Scan for the cell matching the given text and deliver its [X, Y] coordinate at center. 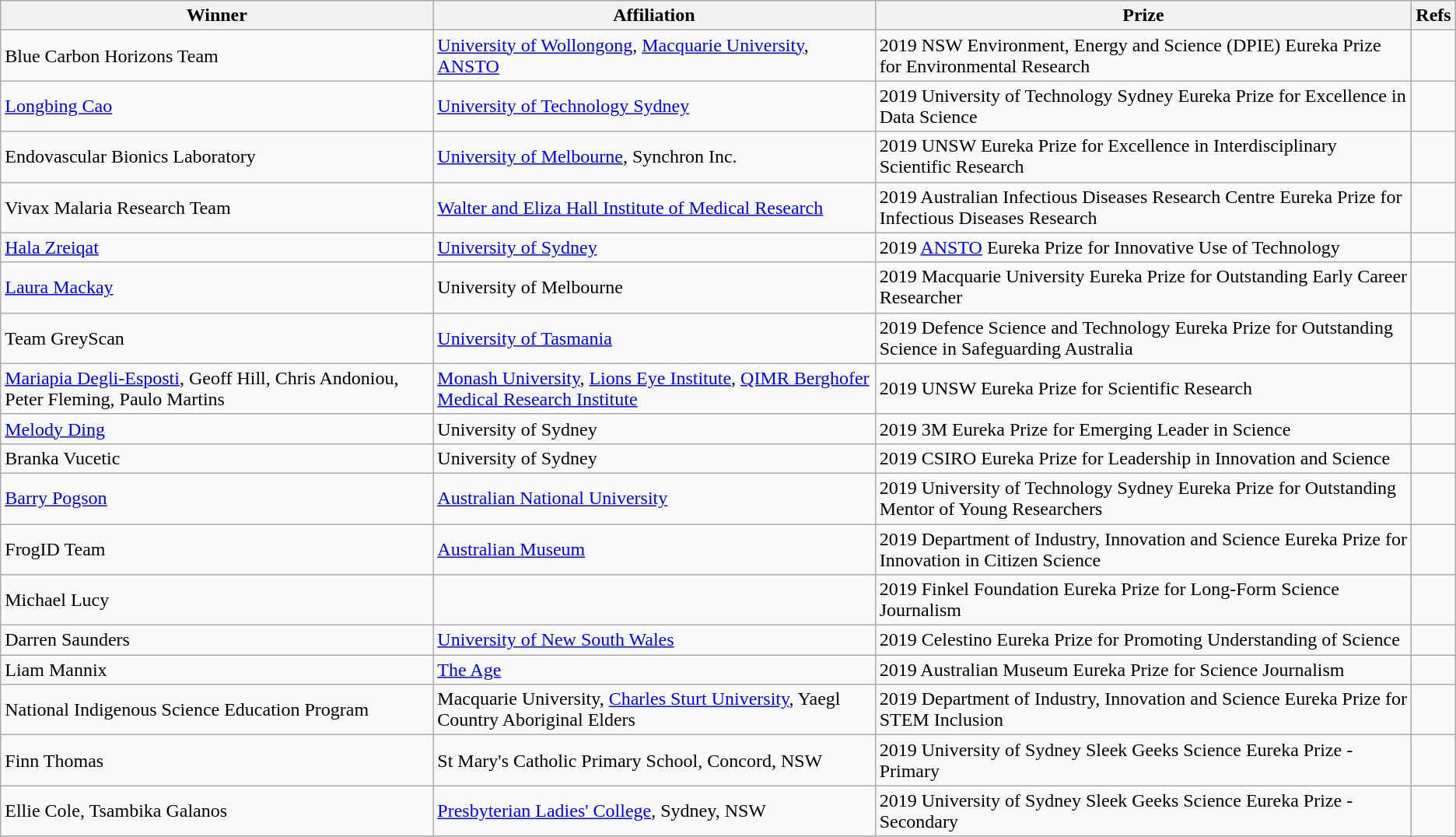
FrogID Team [217, 549]
Vivax Malaria Research Team [217, 207]
University of Melbourne, Synchron Inc. [654, 157]
Branka Vucetic [217, 458]
2019 Department of Industry, Innovation and Science Eureka Prize for Innovation in Citizen Science [1143, 549]
Australian Museum [654, 549]
Blue Carbon Horizons Team [217, 56]
University of Technology Sydney [654, 106]
Monash University, Lions Eye Institute, QIMR Berghofer Medical Research Institute [654, 389]
Macquarie University, Charles Sturt University, Yaegl Country Aboriginal Elders [654, 709]
University of Tasmania [654, 338]
National Indigenous Science Education Program [217, 709]
2019 University of Sydney Sleek Geeks Science Eureka Prize - Primary [1143, 761]
2019 UNSW Eureka Prize for Excellence in Interdisciplinary Scientific Research [1143, 157]
Michael Lucy [217, 601]
St Mary's Catholic Primary School, Concord, NSW [654, 761]
2019 CSIRO Eureka Prize for Leadership in Innovation and Science [1143, 458]
Prize [1143, 16]
Australian National University [654, 498]
2019 3M Eureka Prize for Emerging Leader in Science [1143, 429]
Walter and Eliza Hall Institute of Medical Research [654, 207]
Darren Saunders [217, 640]
Team GreyScan [217, 338]
2019 Australian Infectious Diseases Research Centre Eureka Prize for Infectious Diseases Research [1143, 207]
2019 Finkel Foundation Eureka Prize for Long-Form Science Journalism [1143, 601]
2019 University of Sydney Sleek Geeks Science Eureka Prize - Secondary [1143, 811]
Affiliation [654, 16]
2019 Macquarie University Eureka Prize for Outstanding Early Career Researcher [1143, 288]
2019 Celestino Eureka Prize for Promoting Understanding of Science [1143, 640]
2019 University of Technology Sydney Eureka Prize for Outstanding Mentor of Young Researchers [1143, 498]
2019 University of Technology Sydney Eureka Prize for Excellence in Data Science [1143, 106]
Longbing Cao [217, 106]
Liam Mannix [217, 670]
Mariapia Degli-Esposti, Geoff Hill, Chris Andoniou, Peter Fleming, Paulo Martins [217, 389]
2019 UNSW Eureka Prize for Scientific Research [1143, 389]
University of Wollongong, Macquarie University, ANSTO [654, 56]
Refs [1433, 16]
Finn Thomas [217, 761]
2019 NSW Environment, Energy and Science (DPIE) Eureka Prize for Environmental Research [1143, 56]
The Age [654, 670]
2019 Department of Industry, Innovation and Science Eureka Prize for STEM Inclusion [1143, 709]
Endovascular Bionics Laboratory [217, 157]
Barry Pogson [217, 498]
2019 Australian Museum Eureka Prize for Science Journalism [1143, 670]
Winner [217, 16]
Melody Ding [217, 429]
University of Melbourne [654, 288]
2019 ANSTO Eureka Prize for Innovative Use of Technology [1143, 247]
University of New South Wales [654, 640]
Ellie Cole, Tsambika Galanos [217, 811]
Hala Zreiqat [217, 247]
Presbyterian Ladies' College, Sydney, NSW [654, 811]
Laura Mackay [217, 288]
2019 Defence Science and Technology Eureka Prize for Outstanding Science in Safeguarding Australia [1143, 338]
